Find where the given text appears and provide that cell's center as [x, y] coordinate. 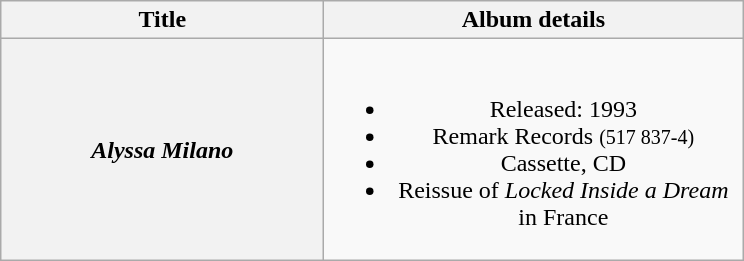
Title [162, 20]
Released: 1993Remark Records (517 837-4)Cassette, CDReissue of Locked Inside a Dream in France [534, 150]
Alyssa Milano [162, 150]
Album details [534, 20]
